Locate the cell with the specified text and output its [X, Y] center coordinate. 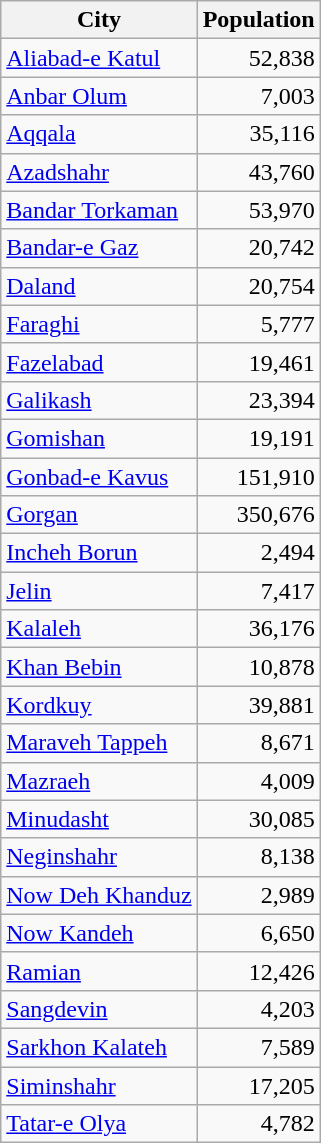
Neginshahr [99, 857]
Bandar-e Gaz [99, 248]
Maraveh Tappeh [99, 743]
Aliabad-e Katul [99, 58]
Now Deh Khanduz [99, 895]
Daland [99, 286]
8,671 [258, 743]
5,777 [258, 324]
2,989 [258, 895]
Kordkuy [99, 705]
Bandar Torkaman [99, 210]
17,205 [258, 1085]
Ramian [99, 971]
Sangdevin [99, 1009]
350,676 [258, 515]
53,970 [258, 210]
Gomishan [99, 438]
7,417 [258, 591]
19,191 [258, 438]
Faraghi [99, 324]
Azadshahr [99, 172]
7,589 [258, 1047]
20,754 [258, 286]
43,760 [258, 172]
39,881 [258, 705]
4,782 [258, 1124]
City [99, 20]
Incheh Borun [99, 553]
Khan Bebin [99, 667]
Anbar Olum [99, 96]
151,910 [258, 477]
2,494 [258, 553]
4,009 [258, 781]
8,138 [258, 857]
6,650 [258, 933]
52,838 [258, 58]
35,116 [258, 134]
Tatar-e Olya [99, 1124]
Siminshahr [99, 1085]
10,878 [258, 667]
23,394 [258, 400]
12,426 [258, 971]
19,461 [258, 362]
Population [258, 20]
Minudasht [99, 819]
36,176 [258, 629]
Gorgan [99, 515]
Kalaleh [99, 629]
20,742 [258, 248]
Gonbad-e Kavus [99, 477]
Galikash [99, 400]
Fazelabad [99, 362]
Now Kandeh [99, 933]
4,203 [258, 1009]
Mazraeh [99, 781]
7,003 [258, 96]
Aqqala [99, 134]
Sarkhon Kalateh [99, 1047]
Jelin [99, 591]
30,085 [258, 819]
